Determine the [X, Y] coordinate at the center of the cell enclosing the given text.  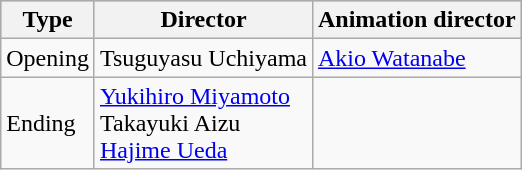
Type [48, 20]
Akio Watanabe [416, 58]
Ending [48, 123]
Director [203, 20]
Animation director [416, 20]
Opening [48, 58]
Yukihiro MiyamotoTakayuki AizuHajime Ueda [203, 123]
Tsuguyasu Uchiyama [203, 58]
